Scan for the cell matching the given text and deliver its [x, y] coordinate at center. 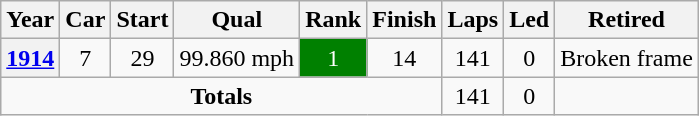
Broken frame [627, 58]
Totals [222, 96]
29 [142, 58]
Qual [237, 20]
Year [30, 20]
14 [404, 58]
Finish [404, 20]
Retired [627, 20]
Rank [334, 20]
99.860 mph [237, 58]
Start [142, 20]
1 [334, 58]
Laps [473, 20]
Car [86, 20]
1914 [30, 58]
Led [530, 20]
7 [86, 58]
